Output the [x, y] coordinate of the center of the cell containing the given text.  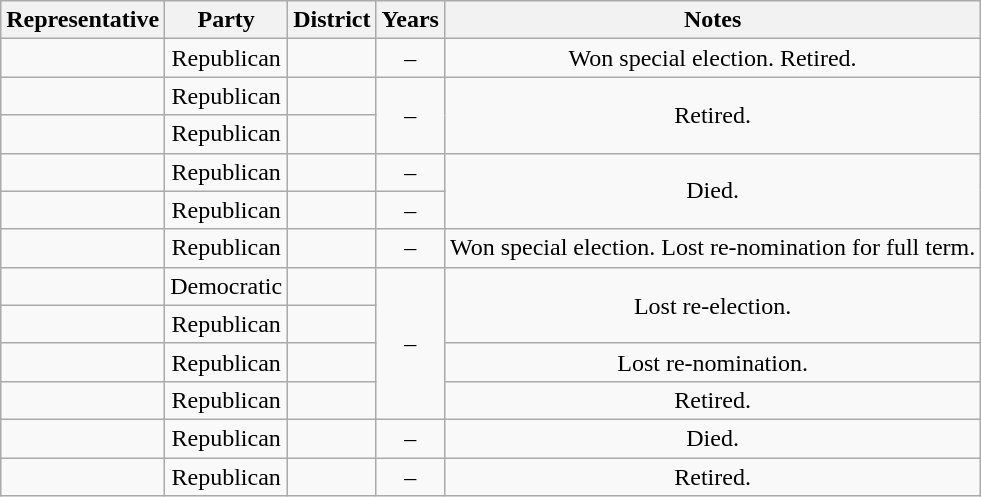
District [332, 20]
Party [226, 20]
Democratic [226, 286]
Years [410, 20]
Lost re-election. [712, 305]
Representative [83, 20]
Lost re-nomination. [712, 362]
Won special election. Retired. [712, 58]
Notes [712, 20]
Won special election. Lost re-nomination for full term. [712, 248]
